Capture the cell that displays the provided text and extract its [x, y] central coordinate. 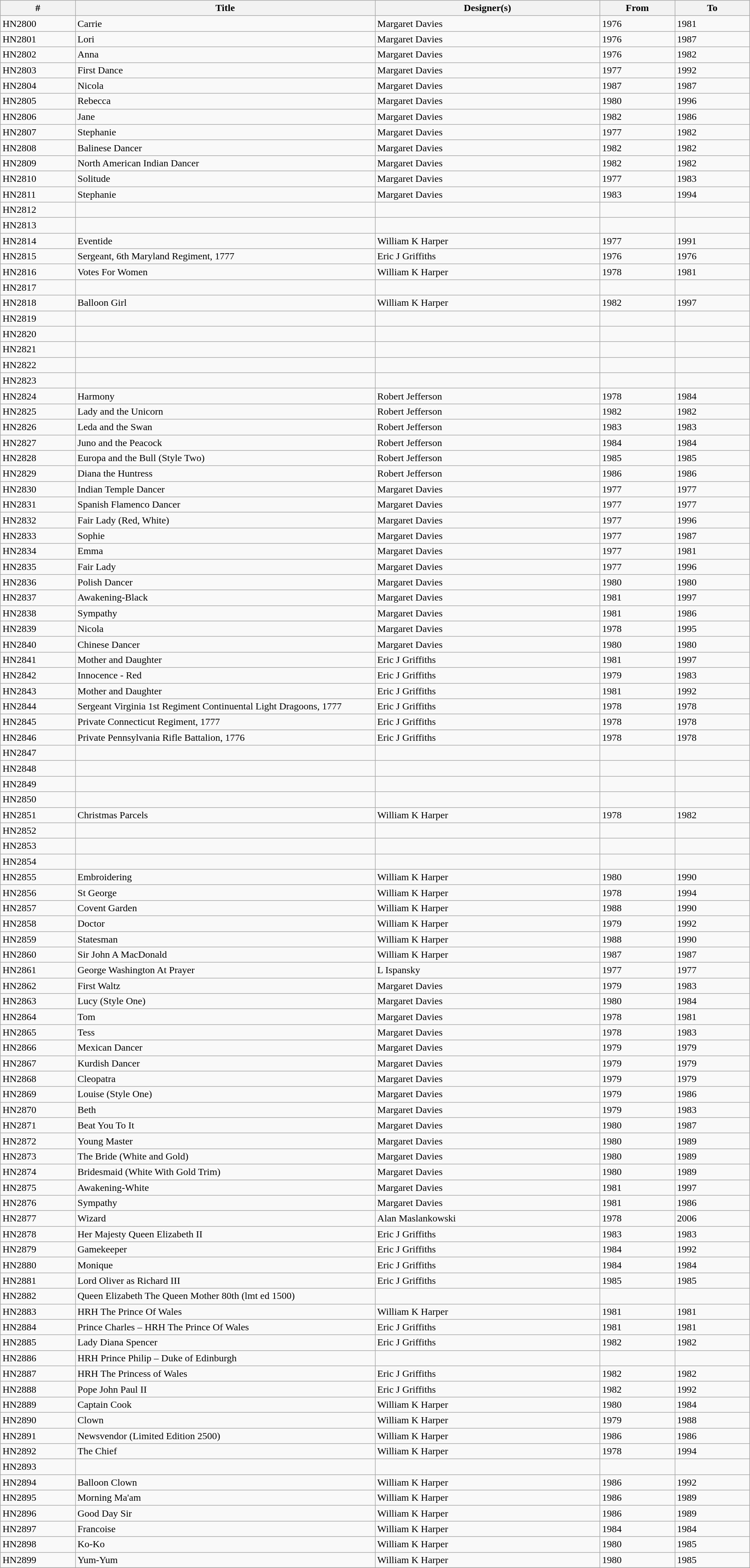
HN2801 [38, 39]
HRH The Princess of Wales [225, 1374]
HN2873 [38, 1156]
HRH The Prince Of Wales [225, 1312]
Kurdish Dancer [225, 1063]
HN2879 [38, 1250]
HN2849 [38, 784]
Her Majesty Queen Elizabeth II [225, 1234]
HN2876 [38, 1203]
HN2842 [38, 675]
Carrie [225, 24]
HN2837 [38, 598]
HN2823 [38, 380]
HN2862 [38, 986]
HN2856 [38, 892]
HN2864 [38, 1017]
Indian Temple Dancer [225, 489]
Tom [225, 1017]
Designer(s) [488, 8]
HN2854 [38, 861]
Tess [225, 1032]
HN2830 [38, 489]
HN2843 [38, 691]
HN2826 [38, 427]
1991 [712, 241]
HN2836 [38, 582]
HN2867 [38, 1063]
HN2858 [38, 923]
HN2817 [38, 287]
Beth [225, 1110]
HN2872 [38, 1141]
Spanish Flamenco Dancer [225, 505]
HN2802 [38, 55]
Title [225, 8]
Balinese Dancer [225, 148]
HN2839 [38, 629]
HN2806 [38, 117]
HN2811 [38, 194]
HN2845 [38, 722]
From [637, 8]
HN2869 [38, 1094]
HN2887 [38, 1374]
Prince Charles – HRH The Prince Of Wales [225, 1327]
HN2861 [38, 970]
HN2889 [38, 1405]
Alan Maslankowski [488, 1219]
Private Pennsylvania Rifle Battalion, 1776 [225, 738]
HN2891 [38, 1435]
HN2827 [38, 442]
HN2844 [38, 707]
Newsvendor (Limited Edition 2500) [225, 1435]
Gamekeeper [225, 1250]
Diana the Huntress [225, 474]
HN2893 [38, 1467]
HN2800 [38, 24]
Sergeant Virginia 1st Regiment Continuental Light Dragoons, 1777 [225, 707]
Europa and the Bull (Style Two) [225, 458]
Chinese Dancer [225, 644]
Fair Lady [225, 567]
HN2880 [38, 1265]
HN2870 [38, 1110]
Bridesmaid (White With Gold Trim) [225, 1172]
Yum-Yum [225, 1560]
HN2805 [38, 101]
Awakening-Black [225, 598]
HN2896 [38, 1513]
Lucy (Style One) [225, 1001]
HN2882 [38, 1296]
1995 [712, 629]
Beat You To It [225, 1125]
Christmas Parcels [225, 815]
HN2804 [38, 86]
Eventide [225, 241]
HN2847 [38, 753]
Awakening-White [225, 1188]
HN2871 [38, 1125]
Captain Cook [225, 1405]
HN2831 [38, 505]
HN2807 [38, 132]
HN2895 [38, 1498]
George Washington At Prayer [225, 970]
Juno and the Peacock [225, 442]
HN2860 [38, 955]
HN2829 [38, 474]
HN2877 [38, 1219]
Balloon Clown [225, 1482]
HN2875 [38, 1188]
Mexican Dancer [225, 1048]
HN2848 [38, 769]
Leda and the Swan [225, 427]
HN2874 [38, 1172]
Sir John A MacDonald [225, 955]
Wizard [225, 1219]
L Ispansky [488, 970]
Good Day Sir [225, 1513]
2006 [712, 1219]
HN2819 [38, 318]
HN2881 [38, 1281]
Cleopatra [225, 1079]
HN2828 [38, 458]
Covent Garden [225, 908]
HN2888 [38, 1389]
HN2832 [38, 520]
HN2803 [38, 70]
Ko-Ko [225, 1544]
Rebecca [225, 101]
HN2898 [38, 1544]
HN2809 [38, 163]
Innocence - Red [225, 675]
Embroidering [225, 877]
HN2824 [38, 396]
Morning Ma'am [225, 1498]
HN2851 [38, 815]
HN2890 [38, 1420]
HN2850 [38, 799]
HN2834 [38, 551]
HN2818 [38, 303]
HN2878 [38, 1234]
North American Indian Dancer [225, 163]
HN2833 [38, 536]
HN2822 [38, 365]
Balloon Girl [225, 303]
HN2863 [38, 1001]
Sophie [225, 536]
First Dance [225, 70]
HN2812 [38, 210]
HN2886 [38, 1358]
HN2815 [38, 256]
HN2825 [38, 411]
HN2853 [38, 846]
Lori [225, 39]
HN2866 [38, 1048]
HN2814 [38, 241]
HN2840 [38, 644]
HN2868 [38, 1079]
HN2841 [38, 660]
Harmony [225, 396]
HN2884 [38, 1327]
Polish Dancer [225, 582]
Emma [225, 551]
Francoise [225, 1529]
Monique [225, 1265]
Solitude [225, 179]
HN2892 [38, 1451]
Jane [225, 117]
Lady and the Unicorn [225, 411]
HN2865 [38, 1032]
HN2846 [38, 738]
HN2899 [38, 1560]
HN2821 [38, 349]
Anna [225, 55]
Fair Lady (Red, White) [225, 520]
HN2885 [38, 1343]
HN2808 [38, 148]
Pope John Paul II [225, 1389]
HN2859 [38, 939]
The Chief [225, 1451]
Lord Oliver as Richard III [225, 1281]
HN2855 [38, 877]
HN2820 [38, 334]
Queen Elizabeth The Queen Mother 80th (lmt ed 1500) [225, 1296]
Young Master [225, 1141]
HN2810 [38, 179]
The Bride (White and Gold) [225, 1156]
Clown [225, 1420]
St George [225, 892]
HN2816 [38, 272]
HN2852 [38, 830]
Sergeant, 6th Maryland Regiment, 1777 [225, 256]
First Waltz [225, 986]
HN2813 [38, 225]
Statesman [225, 939]
HN2838 [38, 613]
HRH Prince Philip – Duke of Edinburgh [225, 1358]
Private Connecticut Regiment, 1777 [225, 722]
Votes For Women [225, 272]
HN2894 [38, 1482]
HN2897 [38, 1529]
HN2857 [38, 908]
HN2835 [38, 567]
HN2883 [38, 1312]
Lady Diana Spencer [225, 1343]
Louise (Style One) [225, 1094]
Doctor [225, 923]
# [38, 8]
To [712, 8]
